From the cell containing the given text, extract its center point as [x, y] coordinate. 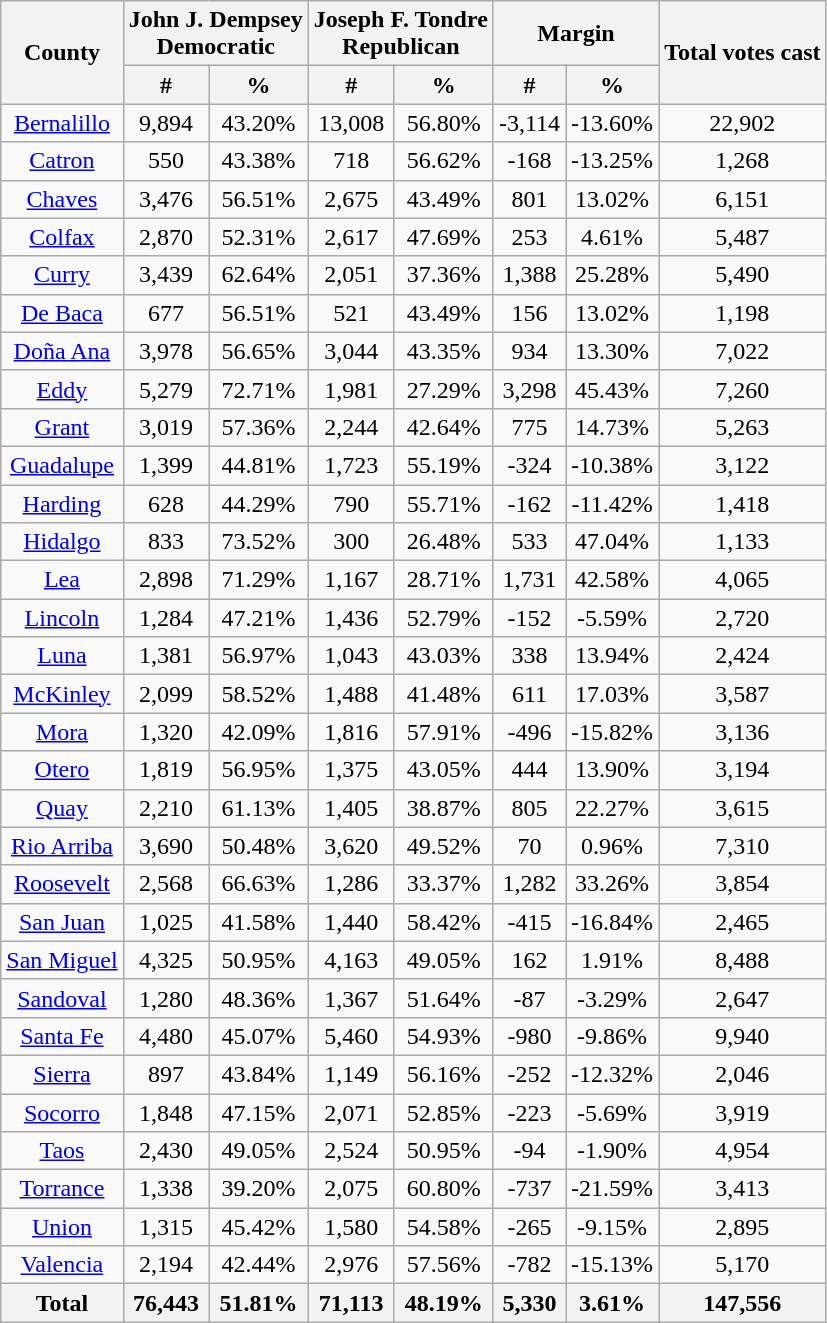
56.95% [258, 770]
43.03% [444, 656]
38.87% [444, 808]
5,490 [743, 275]
-3.29% [612, 998]
Torrance [62, 1189]
33.37% [444, 884]
27.29% [444, 389]
801 [529, 199]
5,263 [743, 427]
Santa Fe [62, 1036]
1,268 [743, 161]
1,848 [166, 1113]
Bernalillo [62, 123]
Doña Ana [62, 351]
Roosevelt [62, 884]
-252 [529, 1074]
-152 [529, 618]
-15.13% [612, 1265]
61.13% [258, 808]
43.35% [444, 351]
58.52% [258, 694]
4,954 [743, 1151]
Grant [62, 427]
5,330 [529, 1303]
3,136 [743, 732]
521 [351, 313]
790 [351, 503]
2,898 [166, 580]
2,617 [351, 237]
54.58% [444, 1227]
1,286 [351, 884]
1,731 [529, 580]
3,019 [166, 427]
52.31% [258, 237]
County [62, 52]
41.48% [444, 694]
4.61% [612, 237]
1,405 [351, 808]
2,675 [351, 199]
3,194 [743, 770]
3,620 [351, 846]
2,465 [743, 922]
-12.32% [612, 1074]
1,723 [351, 465]
42.64% [444, 427]
Union [62, 1227]
56.62% [444, 161]
71,113 [351, 1303]
3,044 [351, 351]
47.21% [258, 618]
2,071 [351, 1113]
56.97% [258, 656]
San Juan [62, 922]
13.94% [612, 656]
Taos [62, 1151]
56.65% [258, 351]
70 [529, 846]
550 [166, 161]
-9.15% [612, 1227]
-13.25% [612, 161]
628 [166, 503]
Quay [62, 808]
Eddy [62, 389]
2,244 [351, 427]
7,022 [743, 351]
2,075 [351, 1189]
1,284 [166, 618]
9,894 [166, 123]
8,488 [743, 960]
1,338 [166, 1189]
39.20% [258, 1189]
833 [166, 542]
-13.60% [612, 123]
57.91% [444, 732]
-15.82% [612, 732]
775 [529, 427]
48.36% [258, 998]
57.56% [444, 1265]
3.61% [612, 1303]
444 [529, 770]
-21.59% [612, 1189]
45.43% [612, 389]
44.81% [258, 465]
300 [351, 542]
17.03% [612, 694]
5,487 [743, 237]
Colfax [62, 237]
5,460 [351, 1036]
73.52% [258, 542]
Catron [62, 161]
1,819 [166, 770]
Guadalupe [62, 465]
718 [351, 161]
253 [529, 237]
3,978 [166, 351]
Lincoln [62, 618]
56.16% [444, 1074]
1,381 [166, 656]
-5.59% [612, 618]
43.84% [258, 1074]
26.48% [444, 542]
1,436 [351, 618]
338 [529, 656]
Chaves [62, 199]
25.28% [612, 275]
2,568 [166, 884]
1,375 [351, 770]
7,260 [743, 389]
De Baca [62, 313]
1,280 [166, 998]
60.80% [444, 1189]
72.71% [258, 389]
Hidalgo [62, 542]
934 [529, 351]
1,282 [529, 884]
1,149 [351, 1074]
2,194 [166, 1265]
-5.69% [612, 1113]
1,320 [166, 732]
2,647 [743, 998]
3,476 [166, 199]
37.36% [444, 275]
47.04% [612, 542]
2,720 [743, 618]
49.52% [444, 846]
2,524 [351, 1151]
Socorro [62, 1113]
4,065 [743, 580]
Otero [62, 770]
14.73% [612, 427]
1,418 [743, 503]
3,298 [529, 389]
52.79% [444, 618]
2,895 [743, 1227]
Joseph F. TondreRepublican [400, 34]
1,133 [743, 542]
2,870 [166, 237]
1,043 [351, 656]
55.19% [444, 465]
-415 [529, 922]
-324 [529, 465]
50.48% [258, 846]
147,556 [743, 1303]
611 [529, 694]
33.26% [612, 884]
3,122 [743, 465]
-782 [529, 1265]
1,399 [166, 465]
57.36% [258, 427]
2,430 [166, 1151]
Rio Arriba [62, 846]
42.58% [612, 580]
43.38% [258, 161]
66.63% [258, 884]
4,480 [166, 1036]
1,816 [351, 732]
48.19% [444, 1303]
2,051 [351, 275]
3,854 [743, 884]
62.64% [258, 275]
76,443 [166, 1303]
162 [529, 960]
22,902 [743, 123]
1,367 [351, 998]
45.42% [258, 1227]
Total votes cast [743, 52]
-10.38% [612, 465]
805 [529, 808]
3,439 [166, 275]
-11.42% [612, 503]
28.71% [444, 580]
-94 [529, 1151]
2,424 [743, 656]
1,388 [529, 275]
-980 [529, 1036]
3,615 [743, 808]
156 [529, 313]
51.64% [444, 998]
-223 [529, 1113]
1,580 [351, 1227]
Lea [62, 580]
58.42% [444, 922]
1,315 [166, 1227]
3,413 [743, 1189]
51.81% [258, 1303]
1,440 [351, 922]
-16.84% [612, 922]
-3,114 [529, 123]
52.85% [444, 1113]
3,690 [166, 846]
0.96% [612, 846]
41.58% [258, 922]
Total [62, 1303]
22.27% [612, 808]
-87 [529, 998]
Margin [576, 34]
-496 [529, 732]
2,046 [743, 1074]
San Miguel [62, 960]
1,167 [351, 580]
56.80% [444, 123]
54.93% [444, 1036]
John J. DempseyDemocratic [216, 34]
1,488 [351, 694]
Mora [62, 732]
42.09% [258, 732]
5,279 [166, 389]
Curry [62, 275]
677 [166, 313]
13.30% [612, 351]
47.69% [444, 237]
5,170 [743, 1265]
-737 [529, 1189]
44.29% [258, 503]
-9.86% [612, 1036]
Harding [62, 503]
43.20% [258, 123]
Luna [62, 656]
13.90% [612, 770]
-162 [529, 503]
1,198 [743, 313]
-1.90% [612, 1151]
9,940 [743, 1036]
1,981 [351, 389]
6,151 [743, 199]
3,919 [743, 1113]
4,163 [351, 960]
4,325 [166, 960]
2,210 [166, 808]
Sierra [62, 1074]
533 [529, 542]
1.91% [612, 960]
2,976 [351, 1265]
897 [166, 1074]
-168 [529, 161]
43.05% [444, 770]
71.29% [258, 580]
13,008 [351, 123]
-265 [529, 1227]
2,099 [166, 694]
3,587 [743, 694]
42.44% [258, 1265]
45.07% [258, 1036]
McKinley [62, 694]
1,025 [166, 922]
47.15% [258, 1113]
Sandoval [62, 998]
55.71% [444, 503]
Valencia [62, 1265]
7,310 [743, 846]
